Capture the cell that displays the provided text and extract its [x, y] central coordinate. 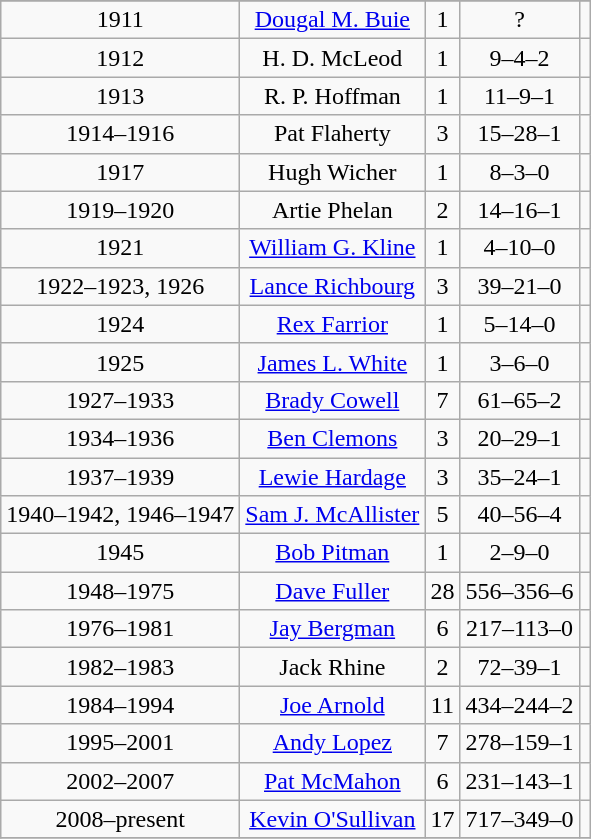
William G. Kline [332, 248]
James L. White [332, 362]
8–3–0 [520, 172]
1934–1936 [120, 438]
17 [442, 819]
Brady Cowell [332, 400]
1948–1975 [120, 591]
15–28–1 [520, 134]
1984–1994 [120, 705]
1919–1920 [120, 210]
1976–1981 [120, 629]
1982–1983 [120, 667]
1927–1933 [120, 400]
2–9–0 [520, 553]
2008–present [120, 819]
1922–1923, 1926 [120, 286]
Jay Bergman [332, 629]
556–356–6 [520, 591]
Bob Pitman [332, 553]
? [520, 20]
Dave Fuller [332, 591]
Lewie Hardage [332, 477]
Ben Clemons [332, 438]
Rex Farrior [332, 324]
Dougal M. Buie [332, 20]
1913 [120, 96]
R. P. Hoffman [332, 96]
217–113–0 [520, 629]
Hugh Wicher [332, 172]
Pat McMahon [332, 781]
Joe Arnold [332, 705]
5 [442, 515]
20–29–1 [520, 438]
28 [442, 591]
717–349–0 [520, 819]
231–143–1 [520, 781]
278–159–1 [520, 743]
1924 [120, 324]
4–10–0 [520, 248]
Sam J. McAllister [332, 515]
9–4–2 [520, 58]
5–14–0 [520, 324]
Lance Richbourg [332, 286]
1917 [120, 172]
Kevin O'Sullivan [332, 819]
Artie Phelan [332, 210]
1945 [120, 553]
35–24–1 [520, 477]
14–16–1 [520, 210]
39–21–0 [520, 286]
3–6–0 [520, 362]
2002–2007 [120, 781]
1940–1942, 1946–1947 [120, 515]
61–65–2 [520, 400]
1925 [120, 362]
Jack Rhine [332, 667]
72–39–1 [520, 667]
1921 [120, 248]
434–244–2 [520, 705]
40–56–4 [520, 515]
1914–1916 [120, 134]
1995–2001 [120, 743]
Pat Flaherty [332, 134]
1937–1939 [120, 477]
H. D. McLeod [332, 58]
Andy Lopez [332, 743]
11 [442, 705]
1912 [120, 58]
11–9–1 [520, 96]
1911 [120, 20]
